Scan for the cell matching the given text and deliver its [X, Y] coordinate at center. 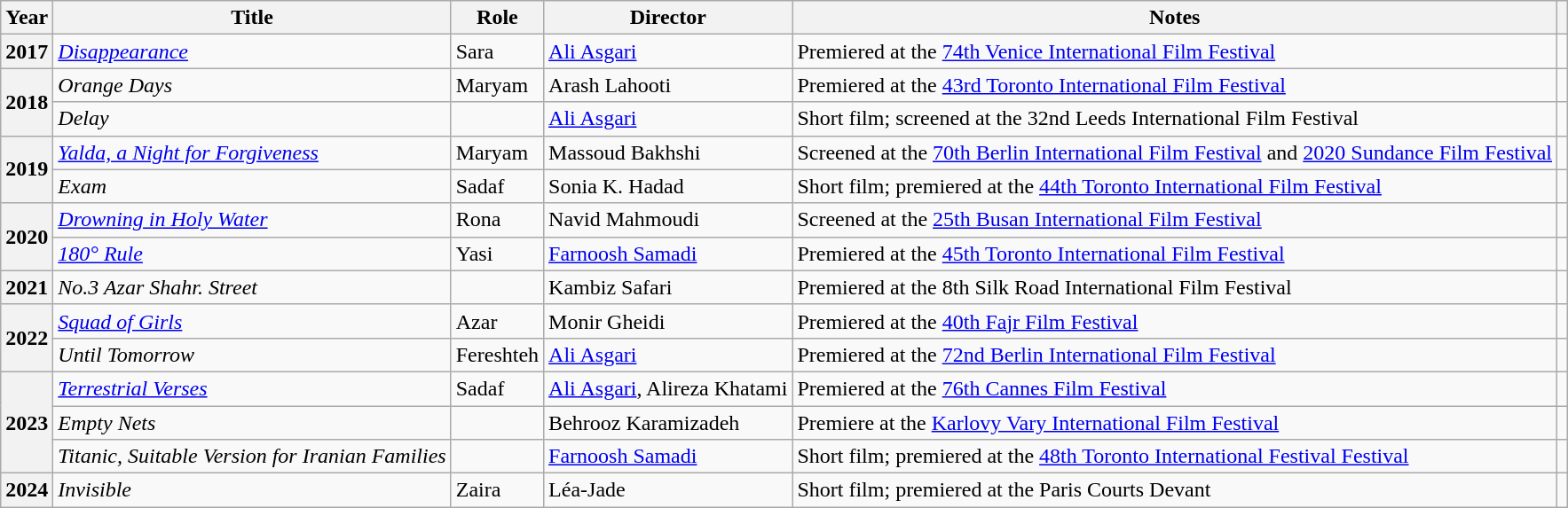
Fereshteh [497, 355]
Ali Asgari, Alireza Khatami [668, 388]
Sonia K. Hadad [668, 186]
Zaira [497, 490]
Notes [1175, 18]
Sara [497, 51]
Navid Mahmoudi [668, 220]
Until Tomorrow [252, 355]
Short film; premiered at the 44th Toronto International Film Festival [1175, 186]
2024 [27, 490]
Léa-Jade [668, 490]
Rona [497, 220]
Title [252, 18]
Terrestrial Verses [252, 388]
Behrooz Karamizadeh [668, 423]
Year [27, 18]
2017 [27, 51]
2020 [27, 237]
Premiered at the 45th Toronto International Film Festival [1175, 254]
2022 [27, 338]
Empty Nets [252, 423]
Invisible [252, 490]
Premiered at the 72nd Berlin International Film Festival [1175, 355]
Orange Days [252, 85]
Yalda, a Night for Forgiveness [252, 152]
Premiered at the 8th Silk Road International Film Festival [1175, 287]
Arash Lahooti [668, 85]
Screened at the 70th Berlin International Film Festival and 2020 Sundance Film Festival [1175, 152]
180° Rule [252, 254]
Short film; premiered at the Paris Courts Devant [1175, 490]
Yasi [497, 254]
No.3 Azar Shahr. Street [252, 287]
Premiered at the 74th Venice International Film Festival [1175, 51]
2023 [27, 422]
Disappearance [252, 51]
Short film; premiered at the 48th Toronto International Festival Festival [1175, 457]
Titanic, Suitable Version for Iranian Families [252, 457]
Premiered at the 43rd Toronto International Film Festival [1175, 85]
Kambiz Safari [668, 287]
Premiere at the Karlovy Vary International Film Festival [1175, 423]
2021 [27, 287]
Drowning in Holy Water [252, 220]
Short film; screened at the 32nd Leeds International Film Festival [1175, 119]
Role [497, 18]
2018 [27, 102]
2019 [27, 169]
Azar [497, 321]
Screened at the 25th Busan International Film Festival [1175, 220]
Premiered at the 76th Cannes Film Festival [1175, 388]
Squad of Girls [252, 321]
Massoud Bakhshi [668, 152]
Delay [252, 119]
Director [668, 18]
Premiered at the 40th Fajr Film Festival [1175, 321]
Monir Gheidi [668, 321]
Exam [252, 186]
